Locate the cell with the specified text and output its [X, Y] center coordinate. 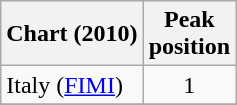
1 [189, 85]
Peakposition [189, 34]
Italy (FIMI) [72, 85]
Chart (2010) [72, 34]
